Return [x, y] of the center of cell containing provided text 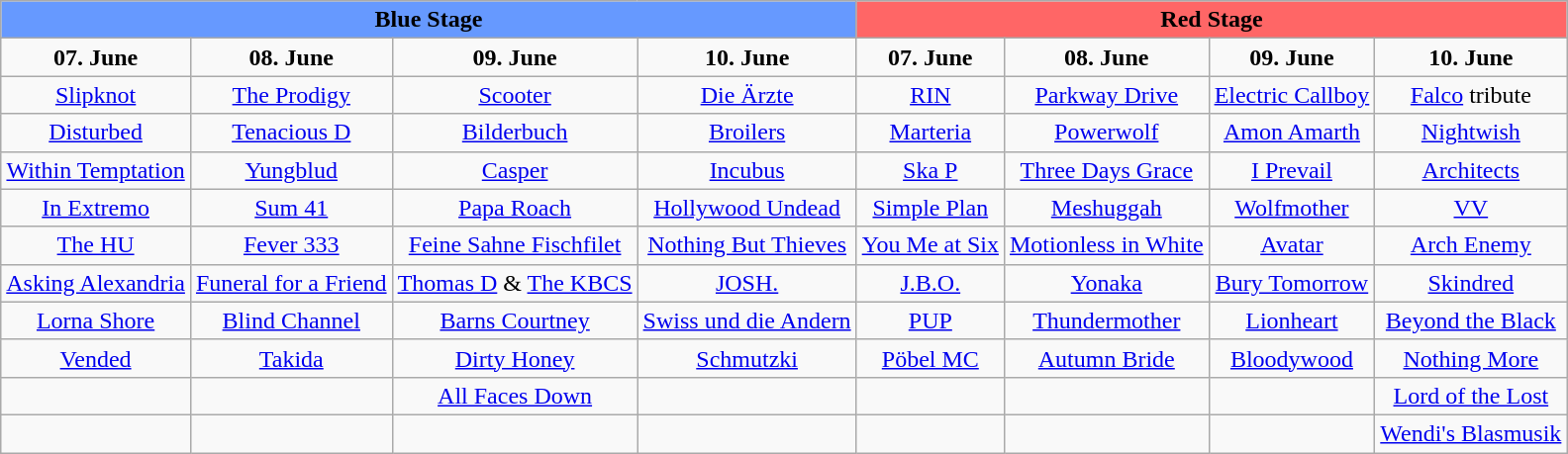
VV [1471, 208]
In Extremo [96, 208]
Red Stage [1212, 20]
I Prevail [1292, 170]
Funeral for a Friend [291, 283]
Feine Sahne Fischfilet [515, 245]
Wolfmother [1292, 208]
Sum 41 [291, 208]
Vended [96, 358]
Falco tribute [1471, 95]
Hollywood Undead [746, 208]
Asking Alexandria [96, 283]
Disturbed [96, 133]
Papa Roach [515, 208]
Arch Enemy [1471, 245]
Parkway Drive [1107, 95]
Bloodywood [1292, 358]
Blind Channel [291, 320]
Tenacious D [291, 133]
Motionless in White [1107, 245]
Simple Plan [931, 208]
Marteria [931, 133]
Autumn Bride [1107, 358]
All Faces Down [515, 396]
Lorna Shore [96, 320]
The HU [96, 245]
Nothing But Thieves [746, 245]
Blue Stage [429, 20]
JOSH. [746, 283]
Bury Tomorrow [1292, 283]
Nothing More [1471, 358]
Three Days Grace [1107, 170]
Thundermother [1107, 320]
PUP [931, 320]
Takida [291, 358]
Nightwish [1471, 133]
Bilderbuch [515, 133]
Casper [515, 170]
Scooter [515, 95]
Lord of the Lost [1471, 396]
You Me at Six [931, 245]
Incubus [746, 170]
Yungblud [291, 170]
Architects [1471, 170]
Fever 333 [291, 245]
Avatar [1292, 245]
Amon Amarth [1292, 133]
Within Temptation [96, 170]
Wendi's Blasmusik [1471, 433]
Slipknot [96, 95]
Meshuggah [1107, 208]
Electric Callboy [1292, 95]
The Prodigy [291, 95]
Schmutzki [746, 358]
Dirty Honey [515, 358]
Pöbel MC [931, 358]
Powerwolf [1107, 133]
Beyond the Black [1471, 320]
J.B.O. [931, 283]
Lionheart [1292, 320]
Skindred [1471, 283]
RIN [931, 95]
Swiss und die Andern [746, 320]
Broilers [746, 133]
Barns Courtney [515, 320]
Ska P [931, 170]
Thomas D & The KBCS [515, 283]
Die Ärzte [746, 95]
Yonaka [1107, 283]
